Search for the cell housing the specified text and yield its (X, Y) center coordinate. 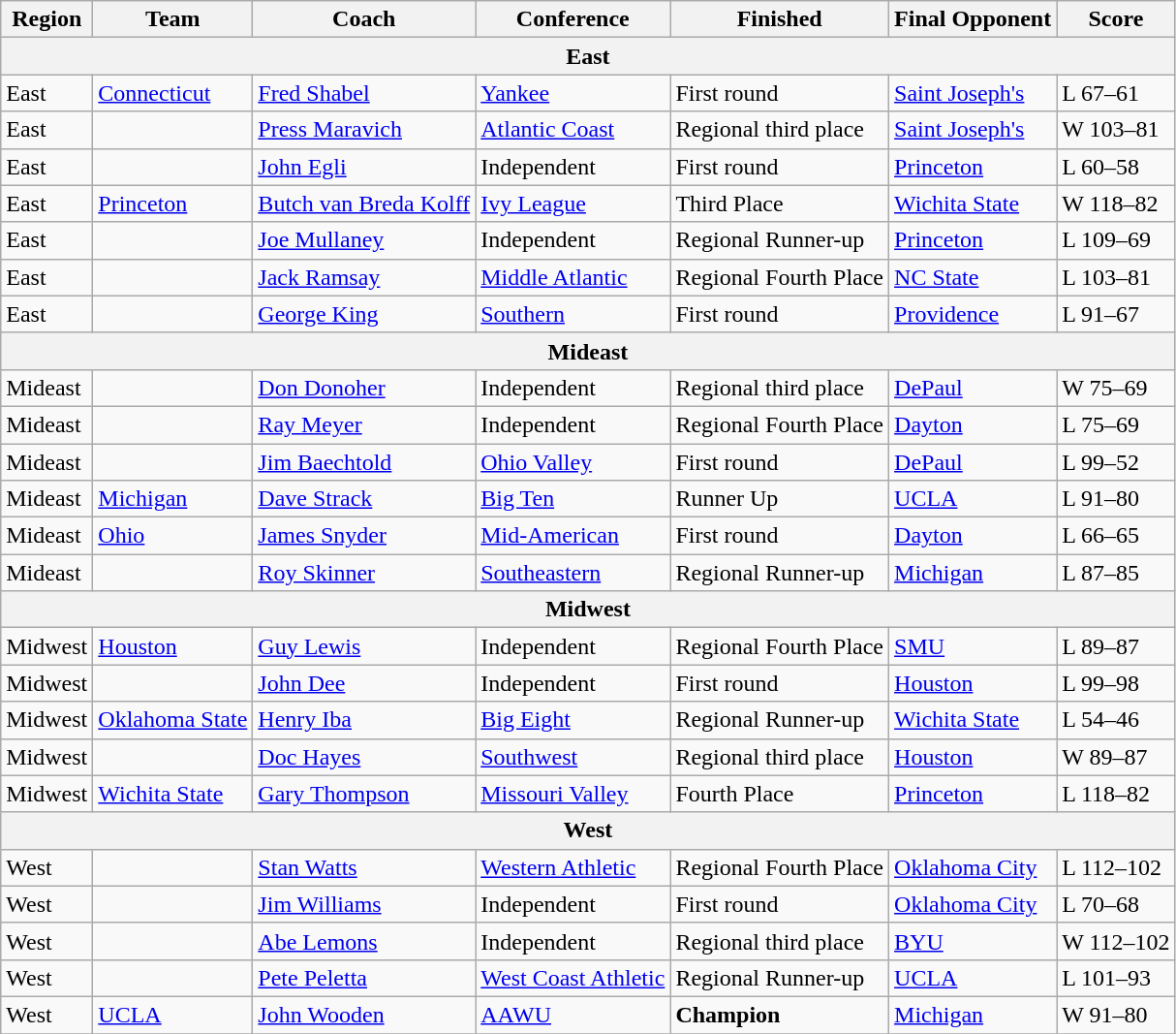
W 103–81 (1116, 130)
Mid-American (573, 536)
L 89–87 (1116, 646)
Don Donoher (364, 388)
Region (46, 19)
L 112–102 (1116, 867)
Abe Lemons (364, 941)
L 109–69 (1116, 240)
BYU (973, 941)
Middle Atlantic (573, 277)
Connecticut (172, 93)
Western Athletic (573, 867)
W 89–87 (1116, 757)
Fourth Place (780, 794)
Pete Peletta (364, 978)
Stan Watts (364, 867)
W 118–82 (1116, 204)
Third Place (780, 204)
Gary Thompson (364, 794)
W 75–69 (1116, 388)
Big Ten (573, 499)
James Snyder (364, 536)
Guy Lewis (364, 646)
Providence (973, 314)
L 91–67 (1116, 314)
Conference (573, 19)
SMU (973, 646)
Dave Strack (364, 499)
AAWU (573, 1015)
NC State (973, 277)
L 99–98 (1116, 683)
Team (172, 19)
L 75–69 (1116, 424)
John Egli (364, 167)
L 66–65 (1116, 536)
Atlantic Coast (573, 130)
Runner Up (780, 499)
L 101–93 (1116, 978)
Ohio (172, 536)
Fred Shabel (364, 93)
John Dee (364, 683)
Henry Iba (364, 720)
Joe Mullaney (364, 240)
John Wooden (364, 1015)
Ray Meyer (364, 424)
Press Maravich (364, 130)
Coach (364, 19)
Southeastern (573, 573)
L 54–46 (1116, 720)
L 60–58 (1116, 167)
L 91–80 (1116, 499)
George King (364, 314)
Butch van Breda Kolff (364, 204)
Ivy League (573, 204)
W 112–102 (1116, 941)
Jack Ramsay (364, 277)
Jim Williams (364, 904)
L 103–81 (1116, 277)
Final Opponent (973, 19)
Oklahoma State (172, 720)
W 91–80 (1116, 1015)
L 87–85 (1116, 573)
L 67–61 (1116, 93)
Roy Skinner (364, 573)
Champion (780, 1015)
Ohio Valley (573, 462)
Southern (573, 314)
Big Eight (573, 720)
L 70–68 (1116, 904)
West Coast Athletic (573, 978)
Doc Hayes (364, 757)
L 99–52 (1116, 462)
Yankee (573, 93)
Southwest (573, 757)
Score (1116, 19)
Missouri Valley (573, 794)
Finished (780, 19)
L 118–82 (1116, 794)
Jim Baechtold (364, 462)
